Capture the cell that displays the provided text and extract its [X, Y] central coordinate. 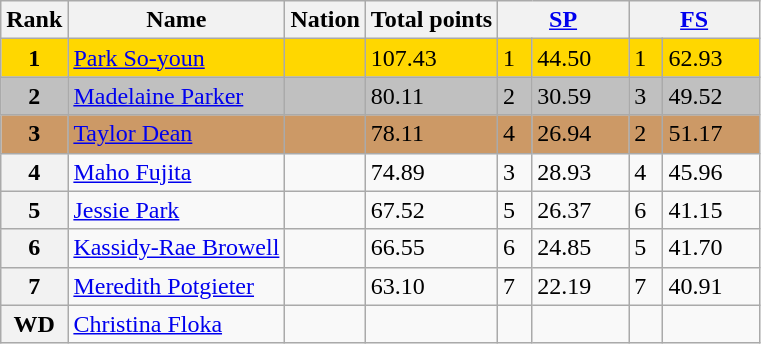
Taylor Dean [176, 134]
26.94 [580, 134]
49.52 [712, 96]
40.91 [712, 286]
45.96 [712, 172]
Meredith Potgieter [176, 286]
44.50 [580, 58]
51.17 [712, 134]
Name [176, 20]
Nation [325, 20]
41.70 [712, 248]
63.10 [431, 286]
74.89 [431, 172]
Park So-youn [176, 58]
Total points [431, 20]
Christina Floka [176, 324]
Maho Fujita [176, 172]
78.11 [431, 134]
28.93 [580, 172]
WD [34, 324]
67.52 [431, 210]
Jessie Park [176, 210]
66.55 [431, 248]
22.19 [580, 286]
SP [564, 20]
Rank [34, 20]
Madelaine Parker [176, 96]
Kassidy-Rae Browell [176, 248]
41.15 [712, 210]
62.93 [712, 58]
107.43 [431, 58]
26.37 [580, 210]
24.85 [580, 248]
FS [694, 20]
30.59 [580, 96]
80.11 [431, 96]
